Extract the [x, y] coordinate from the center of the cell holding the provided text.  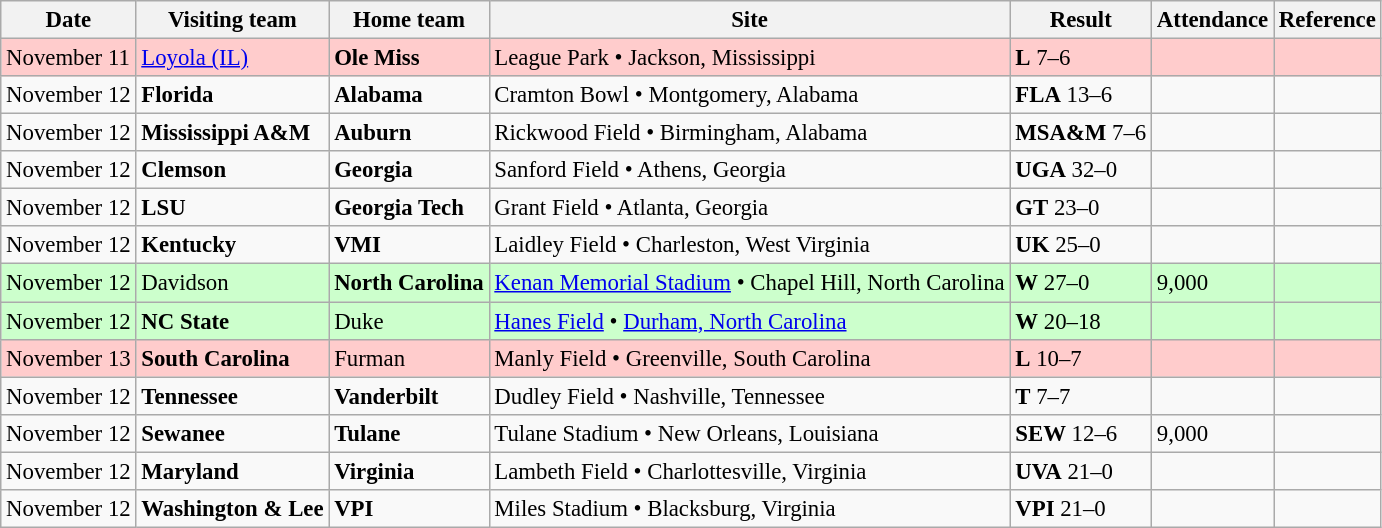
VMI [409, 245]
Home team [409, 20]
Georgia Tech [409, 208]
Site [750, 20]
Davidson [232, 283]
Mississippi A&M [232, 133]
VPI 21–0 [1081, 509]
Clemson [232, 170]
Cramton Bowl • Montgomery, Alabama [750, 95]
Tulane Stadium • New Orleans, Louisiana [750, 433]
Rickwood Field • Birmingham, Alabama [750, 133]
November 11 [68, 58]
Duke [409, 321]
L 10–7 [1081, 358]
Miles Stadium • Blacksburg, Virginia [750, 509]
Hanes Field • Durham, North Carolina [750, 321]
Washington & Lee [232, 509]
South Carolina [232, 358]
MSA&M 7–6 [1081, 133]
Kentucky [232, 245]
Auburn [409, 133]
Kenan Memorial Stadium • Chapel Hill, North Carolina [750, 283]
Reference [1328, 20]
Ole Miss [409, 58]
Attendance [1213, 20]
Tulane [409, 433]
Florida [232, 95]
W 27–0 [1081, 283]
UVA 21–0 [1081, 471]
Result [1081, 20]
NC State [232, 321]
North Carolina [409, 283]
L 7–6 [1081, 58]
UK 25–0 [1081, 245]
Manly Field • Greenville, South Carolina [750, 358]
Sanford Field • Athens, Georgia [750, 170]
Virginia [409, 471]
W 20–18 [1081, 321]
Lambeth Field • Charlottesville, Virginia [750, 471]
Laidley Field • Charleston, West Virginia [750, 245]
SEW 12–6 [1081, 433]
UGA 32–0 [1081, 170]
November 13 [68, 358]
Visiting team [232, 20]
Furman [409, 358]
GT 23–0 [1081, 208]
League Park • Jackson, Mississippi [750, 58]
LSU [232, 208]
Date [68, 20]
Georgia [409, 170]
Tennessee [232, 396]
Vanderbilt [409, 396]
Sewanee [232, 433]
Alabama [409, 95]
Maryland [232, 471]
T 7–7 [1081, 396]
VPI [409, 509]
Grant Field • Atlanta, Georgia [750, 208]
Loyola (IL) [232, 58]
FLA 13–6 [1081, 95]
Dudley Field • Nashville, Tennessee [750, 396]
